Scan for the cell matching the given text and deliver its (x, y) coordinate at center. 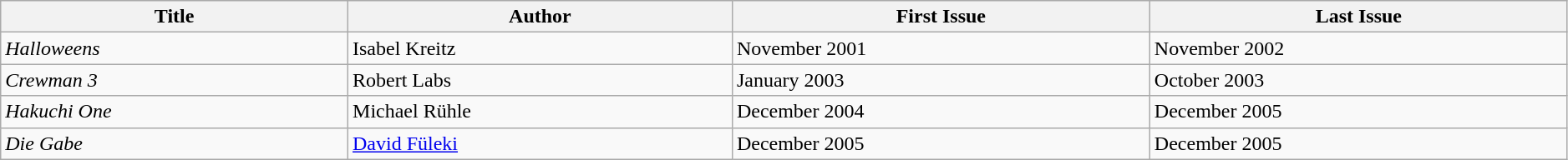
Title (175, 17)
Crewman 3 (175, 80)
First Issue (941, 17)
Isabel Kreitz (540, 48)
Last Issue (1358, 17)
November 2001 (941, 48)
Die Gabe (175, 143)
Michael Rühle (540, 112)
November 2002 (1358, 48)
Author (540, 17)
Halloweens (175, 48)
Robert Labs (540, 80)
David Füleki (540, 143)
December 2004 (941, 112)
January 2003 (941, 80)
Hakuchi One (175, 112)
October 2003 (1358, 80)
